Scan for the cell matching the given text and deliver its [X, Y] coordinate at center. 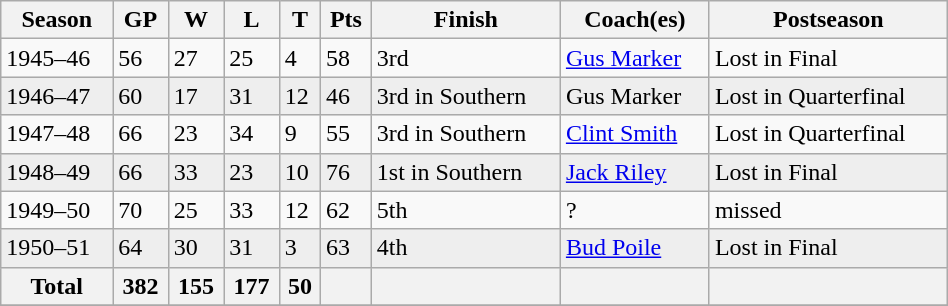
3 [300, 248]
27 [196, 58]
Season [57, 20]
Postseason [828, 20]
Coach(es) [634, 20]
Clint Smith [634, 134]
70 [140, 210]
Jack Riley [634, 172]
Total [57, 286]
10 [300, 172]
L [252, 20]
4 [300, 58]
17 [196, 96]
58 [346, 58]
5th [466, 210]
64 [140, 248]
1946–47 [57, 96]
50 [300, 286]
1947–48 [57, 134]
1950–51 [57, 248]
382 [140, 286]
W [196, 20]
60 [140, 96]
76 [346, 172]
9 [300, 134]
1st in Southern [466, 172]
34 [252, 134]
? [634, 210]
1945–46 [57, 58]
GP [140, 20]
63 [346, 248]
3rd [466, 58]
1948–49 [57, 172]
155 [196, 286]
T [300, 20]
Bud Poile [634, 248]
4th [466, 248]
177 [252, 286]
missed [828, 210]
62 [346, 210]
Finish [466, 20]
55 [346, 134]
46 [346, 96]
Pts [346, 20]
30 [196, 248]
56 [140, 58]
1949–50 [57, 210]
